Identify which cell holds the provided text, then report its (X, Y) central coordinate. 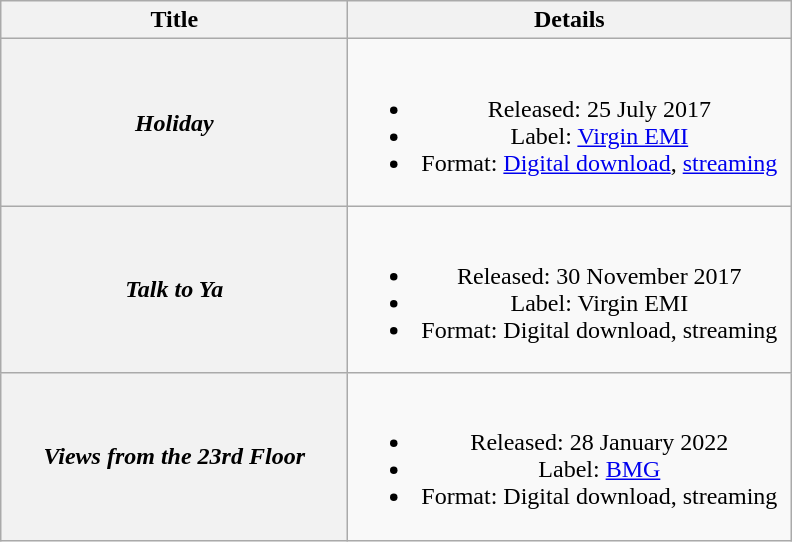
Talk to Ya (174, 290)
Released: 28 January 2022Label: BMGFormat: Digital download, streaming (570, 456)
Views from the 23rd Floor (174, 456)
Title (174, 20)
Released: 30 November 2017Label: Virgin EMIFormat: Digital download, streaming (570, 290)
Released: 25 July 2017Label: Virgin EMIFormat: Digital download, streaming (570, 122)
Holiday (174, 122)
Details (570, 20)
